Search for the cell housing the specified text and yield its (x, y) center coordinate. 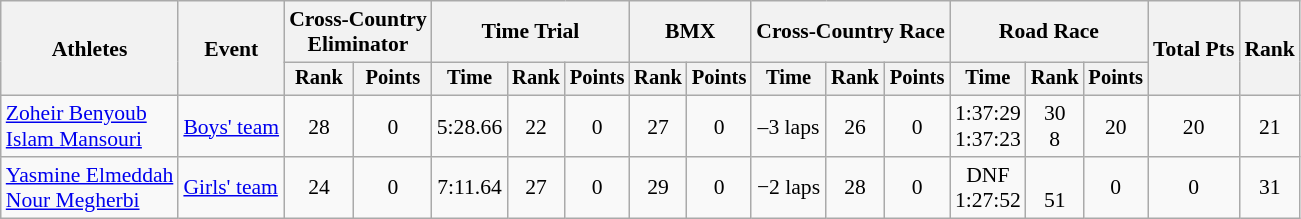
Time Trial (530, 32)
31 (1270, 188)
−2 laps (788, 188)
21 (1270, 126)
7:11.64 (470, 188)
1:37:291:37:23 (988, 126)
Girls' team (231, 188)
22 (536, 126)
Cross-Country Race (850, 32)
Road Race (1049, 32)
24 (319, 188)
Zoheir BenyoubIslam Mansouri (90, 126)
5:28.66 (470, 126)
29 (658, 188)
26 (856, 126)
BMX (690, 32)
Yasmine ElmeddahNour Megherbi (90, 188)
Event (231, 48)
Total Pts (1194, 48)
308 (1055, 126)
DNF1:27:52 (988, 188)
Cross-CountryEliminator (358, 32)
Boys' team (231, 126)
51 (1055, 188)
–3 laps (788, 126)
Athletes (90, 48)
